Pinpoint the cell where the given text exists, returning its (x, y) midpoint coordinate. 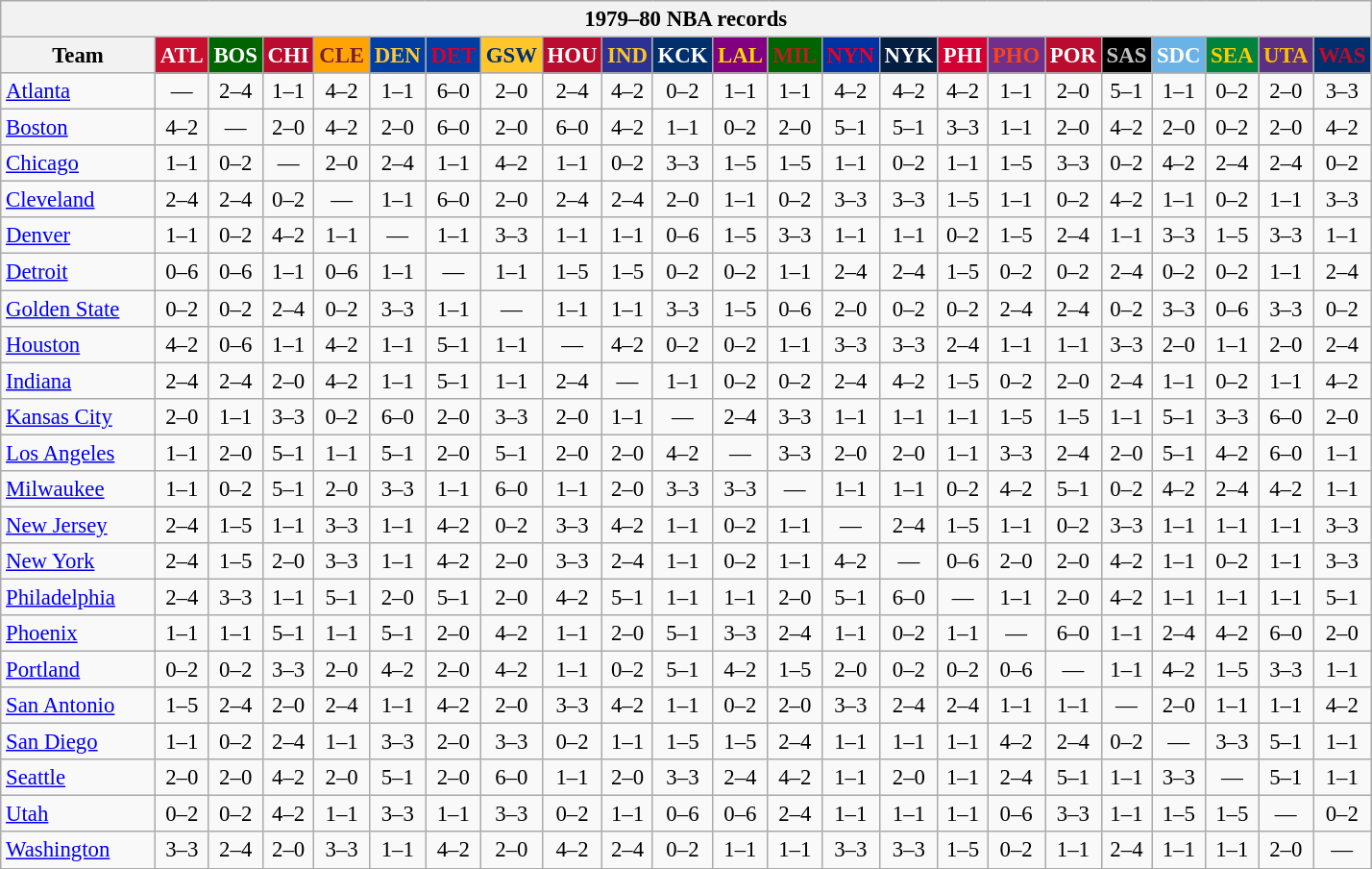
SDC (1179, 56)
San Antonio (79, 706)
NYN (850, 56)
BOS (235, 56)
IND (627, 56)
HOU (573, 56)
POR (1074, 56)
Milwaukee (79, 489)
Detroit (79, 272)
Utah (79, 814)
DET (453, 56)
Philadelphia (79, 597)
MIL (795, 56)
1979–80 NBA records (686, 19)
Chicago (79, 163)
SAS (1126, 56)
Boston (79, 128)
San Diego (79, 742)
New York (79, 561)
Golden State (79, 309)
LAL (740, 56)
KCK (682, 56)
DEN (398, 56)
GSW (512, 56)
NYK (909, 56)
Phoenix (79, 633)
CHI (288, 56)
Atlanta (79, 91)
CLE (342, 56)
Kansas City (79, 416)
WAS (1342, 56)
Team (79, 56)
SEA (1232, 56)
Houston (79, 344)
Denver (79, 236)
PHO (1017, 56)
Portland (79, 670)
Cleveland (79, 200)
UTA (1286, 56)
Los Angeles (79, 453)
Seattle (79, 778)
Washington (79, 851)
Indiana (79, 381)
ATL (182, 56)
New Jersey (79, 525)
PHI (963, 56)
